For the text-containing cell, return its midpoint in (x, y) coordinate format. 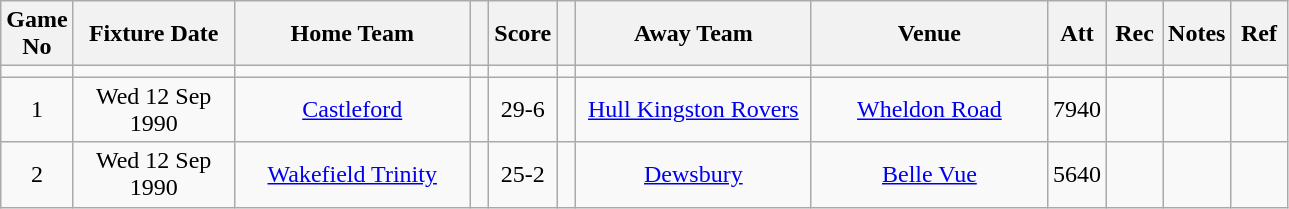
Fixture Date (154, 34)
29-6 (523, 110)
Wheldon Road (929, 110)
Game No (37, 34)
Score (523, 34)
Dewsbury (693, 174)
Away Team (693, 34)
Home Team (352, 34)
Venue (929, 34)
Castleford (352, 110)
Notes (1197, 34)
Hull Kingston Rovers (693, 110)
7940 (1076, 110)
Rec (1135, 34)
2 (37, 174)
Ref (1259, 34)
5640 (1076, 174)
1 (37, 110)
Wakefield Trinity (352, 174)
Att (1076, 34)
25-2 (523, 174)
Belle Vue (929, 174)
